Pinpoint the cell where the given text exists, returning its [X, Y] midpoint coordinate. 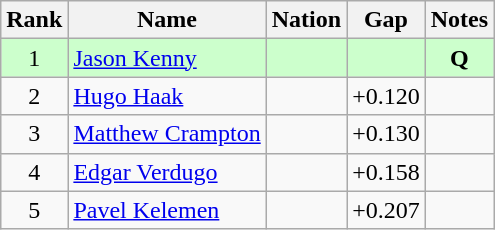
Jason Kenny [167, 58]
2 [34, 96]
Gap [386, 20]
4 [34, 172]
+0.207 [386, 210]
3 [34, 134]
+0.158 [386, 172]
5 [34, 210]
+0.130 [386, 134]
Hugo Haak [167, 96]
Notes [459, 20]
Name [167, 20]
Edgar Verdugo [167, 172]
Rank [34, 20]
Matthew Crampton [167, 134]
Pavel Kelemen [167, 210]
Q [459, 58]
1 [34, 58]
+0.120 [386, 96]
Nation [306, 20]
